Find where the given text appears and provide that cell's center as (X, Y) coordinate. 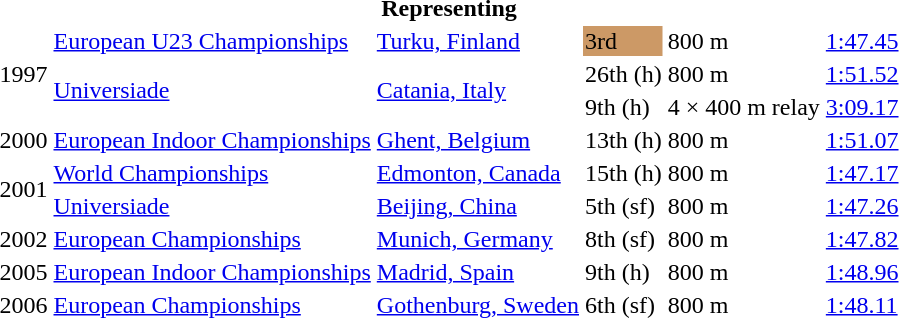
5th (sf) (623, 206)
Catania, Italy (478, 90)
European Championships (212, 239)
Ghent, Belgium (478, 140)
15th (h) (623, 173)
Edmonton, Canada (478, 173)
26th (h) (623, 74)
3rd (623, 41)
Munich, Germany (478, 239)
8th (sf) (623, 239)
Turku, Finland (478, 41)
Madrid, Spain (478, 272)
World Championships (212, 173)
4 × 400 m relay (744, 107)
European U23 Championships (212, 41)
13th (h) (623, 140)
Beijing, China (478, 206)
